Pinpoint the cell where the given text exists, returning its [x, y] midpoint coordinate. 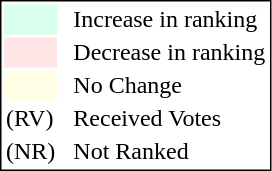
Not Ranked [170, 151]
No Change [170, 85]
(NR) [30, 151]
Received Votes [170, 119]
Increase in ranking [170, 19]
Decrease in ranking [170, 53]
(RV) [30, 119]
